From the cell containing the given text, extract its center point as [X, Y] coordinate. 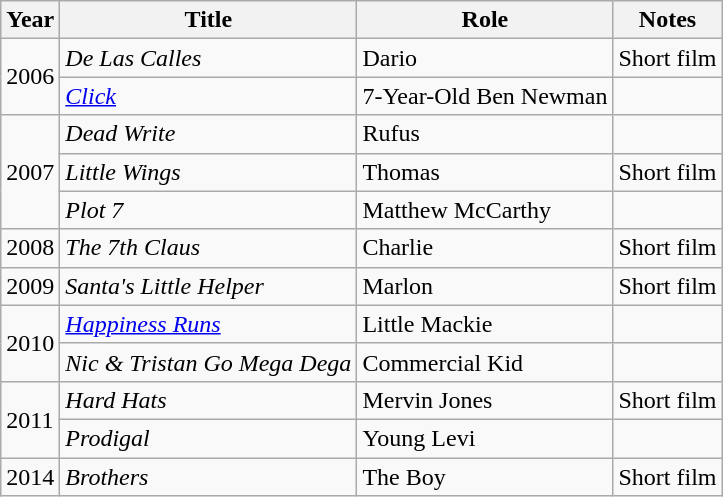
Click [208, 96]
Little Mackie [485, 324]
2007 [30, 172]
Marlon [485, 286]
2011 [30, 419]
Commercial Kid [485, 362]
Dario [485, 58]
Matthew McCarthy [485, 210]
Little Wings [208, 172]
The Boy [485, 477]
2014 [30, 477]
Rufus [485, 134]
De Las Calles [208, 58]
Year [30, 20]
Nic & Tristan Go Mega Dega [208, 362]
Thomas [485, 172]
The 7th Claus [208, 248]
Mervin Jones [485, 400]
Brothers [208, 477]
Prodigal [208, 438]
Title [208, 20]
2008 [30, 248]
2006 [30, 77]
2010 [30, 343]
7-Year-Old Ben Newman [485, 96]
2009 [30, 286]
Young Levi [485, 438]
Notes [668, 20]
Dead Write [208, 134]
Role [485, 20]
Happiness Runs [208, 324]
Charlie [485, 248]
Santa's Little Helper [208, 286]
Hard Hats [208, 400]
Plot 7 [208, 210]
